Output the (x, y) coordinate of the center of the cell containing the given text.  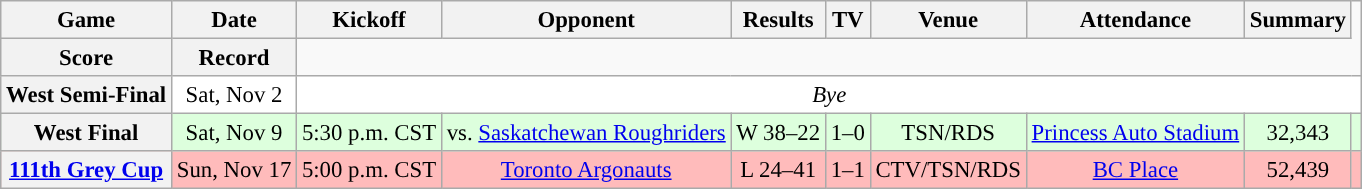
111th Grey Cup (86, 170)
5:00 p.m. CST (370, 170)
Opponent (586, 20)
32,343 (1298, 133)
1–1 (848, 170)
Bye (830, 95)
West Semi-Final (86, 95)
Score (86, 58)
Game (86, 20)
Date (234, 20)
Kickoff (370, 20)
TSN/RDS (948, 133)
5:30 p.m. CST (370, 133)
W 38–22 (778, 133)
CTV/TSN/RDS (948, 170)
Venue (948, 20)
52,439 (1298, 170)
Results (778, 20)
Sun, Nov 17 (234, 170)
West Final (86, 133)
BC Place (1135, 170)
Sat, Nov 2 (234, 95)
1–0 (848, 133)
Toronto Argonauts (586, 170)
Princess Auto Stadium (1135, 133)
Record (234, 58)
Attendance (1135, 20)
Sat, Nov 9 (234, 133)
L 24–41 (778, 170)
vs. Saskatchewan Roughriders (586, 133)
TV (848, 20)
Summary (1298, 20)
